Return (x, y) of the center of cell containing provided text 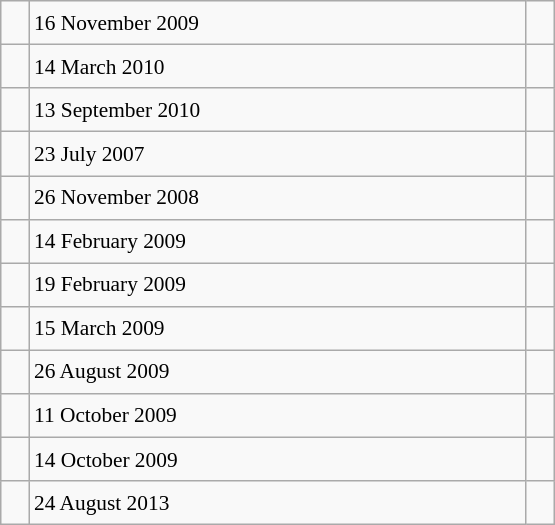
16 November 2009 (278, 23)
26 August 2009 (278, 372)
14 February 2009 (278, 241)
23 July 2007 (278, 154)
14 March 2010 (278, 67)
13 September 2010 (278, 110)
11 October 2009 (278, 416)
14 October 2009 (278, 459)
15 March 2009 (278, 328)
19 February 2009 (278, 285)
26 November 2008 (278, 198)
24 August 2013 (278, 503)
